Output the (x, y) coordinate of the center of the cell containing the given text.  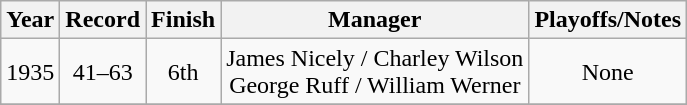
Finish (184, 20)
Record (103, 20)
41–63 (103, 72)
1935 (30, 72)
6th (184, 72)
James Nicely / Charley Wilson George Ruff / William Werner (375, 72)
None (608, 72)
Manager (375, 20)
Playoffs/Notes (608, 20)
Year (30, 20)
